Determine the (x, y) coordinate at the center of the cell enclosing the given text.  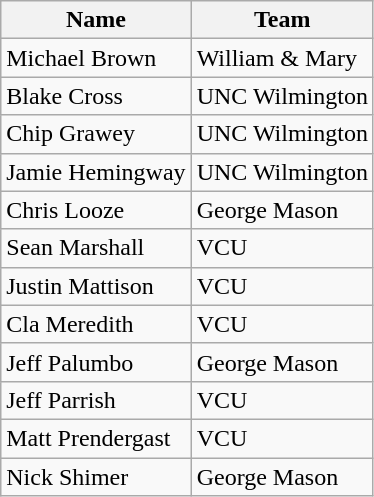
Sean Marshall (96, 248)
Name (96, 20)
Cla Meredith (96, 324)
Jeff Palumbo (96, 362)
Matt Prendergast (96, 438)
Jeff Parrish (96, 400)
Blake Cross (96, 96)
Michael Brown (96, 58)
William & Mary (282, 58)
Jamie Hemingway (96, 172)
Justin Mattison (96, 286)
Nick Shimer (96, 477)
Chris Looze (96, 210)
Chip Grawey (96, 134)
Team (282, 20)
